For the text-containing cell, return its midpoint in (X, Y) coordinate format. 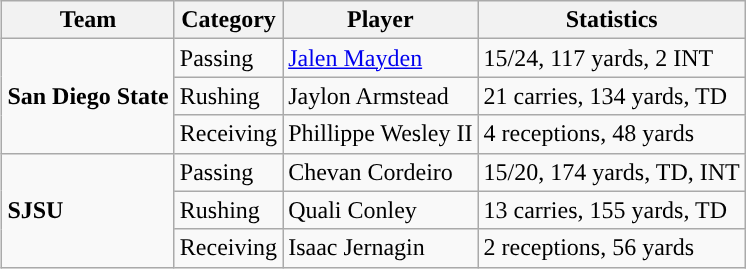
Phillippe Wesley II (380, 134)
Player (380, 20)
SJSU (88, 210)
15/24, 117 yards, 2 INT (612, 58)
Isaac Jernagin (380, 248)
Team (88, 20)
Chevan Cordeiro (380, 172)
Category (228, 20)
13 carries, 155 yards, TD (612, 210)
15/20, 174 yards, TD, INT (612, 172)
Statistics (612, 20)
21 carries, 134 yards, TD (612, 96)
4 receptions, 48 yards (612, 134)
San Diego State (88, 96)
Quali Conley (380, 210)
Jalen Mayden (380, 58)
2 receptions, 56 yards (612, 248)
Jaylon Armstead (380, 96)
